Extract the [X, Y] coordinate from the center of the cell holding the provided text.  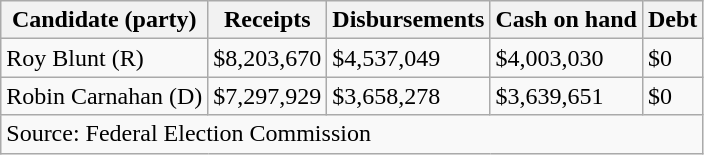
$3,658,278 [408, 96]
Candidate (party) [104, 20]
Source: Federal Election Commission [352, 134]
Disbursements [408, 20]
$3,639,651 [566, 96]
$7,297,929 [268, 96]
Cash on hand [566, 20]
$8,203,670 [268, 58]
Debt [672, 20]
$4,003,030 [566, 58]
Receipts [268, 20]
Robin Carnahan (D) [104, 96]
$4,537,049 [408, 58]
Roy Blunt (R) [104, 58]
